Identify which cell holds the provided text, then report its (X, Y) central coordinate. 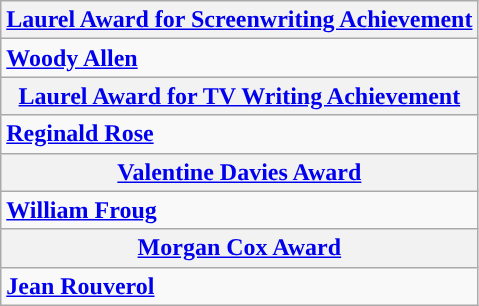
William Froug (240, 210)
Laurel Award for TV Writing Achievement (240, 96)
Jean Rouverol (240, 286)
Valentine Davies Award (240, 172)
Laurel Award for Screenwriting Achievement (240, 20)
Reginald Rose (240, 134)
Woody Allen (240, 58)
Morgan Cox Award (240, 248)
